Return [X, Y] of the center of cell containing provided text 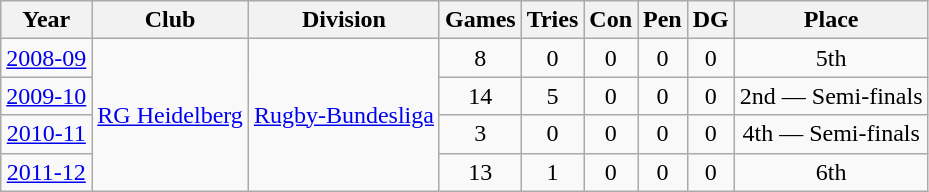
DG [710, 20]
5th [831, 58]
2nd — Semi-finals [831, 96]
Tries [552, 20]
Games [480, 20]
Division [344, 20]
1 [552, 172]
13 [480, 172]
5 [552, 96]
3 [480, 134]
2009-10 [46, 96]
2011-12 [46, 172]
14 [480, 96]
Place [831, 20]
6th [831, 172]
4th — Semi-finals [831, 134]
Rugby-Bundesliga [344, 115]
RG Heidelberg [170, 115]
Con [611, 20]
Pen [663, 20]
Year [46, 20]
2010-11 [46, 134]
Club [170, 20]
2008-09 [46, 58]
8 [480, 58]
